Find where the given text appears and provide that cell's center as (x, y) coordinate. 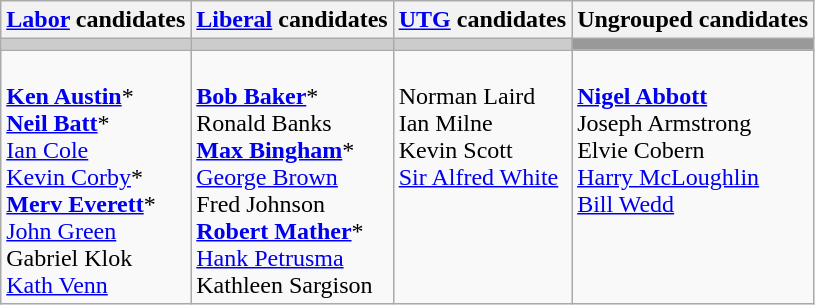
Ken Austin* Neil Batt* Ian Cole Kevin Corby* Merv Everett* John Green Gabriel Klok Kath Venn (96, 177)
Nigel Abbott Joseph Armstrong Elvie Cobern Harry McLoughlin Bill Wedd (693, 177)
Norman Laird Ian Milne Kevin Scott Sir Alfred White (482, 177)
Ungrouped candidates (693, 20)
Labor candidates (96, 20)
Liberal candidates (292, 20)
Bob Baker* Ronald Banks Max Bingham* George Brown Fred Johnson Robert Mather* Hank Petrusma Kathleen Sargison (292, 177)
UTG candidates (482, 20)
